Detect which cell encompasses the target text, then output its (X, Y) center coordinate. 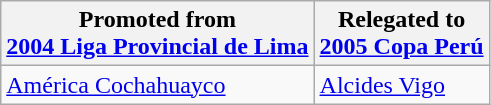
Promoted from2004 Liga Provincial de Lima (158, 34)
América Cochahuayco (158, 85)
Alcides Vigo (402, 85)
Relegated to2005 Copa Perú (402, 34)
